Identify which cell holds the provided text, then report its (X, Y) central coordinate. 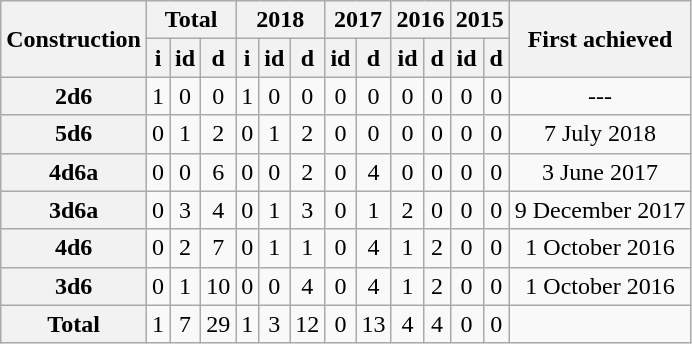
3d6 (74, 286)
3 June 2017 (600, 172)
First achieved (600, 39)
2017 (358, 20)
2016 (420, 20)
29 (218, 324)
Construction (74, 39)
13 (374, 324)
2018 (280, 20)
6 (218, 172)
2015 (480, 20)
12 (308, 324)
4d6 (74, 248)
7 July 2018 (600, 134)
4d6a (74, 172)
--- (600, 96)
3d6a (74, 210)
9 December 2017 (600, 210)
2d6 (74, 96)
5d6 (74, 134)
10 (218, 286)
